For the text-containing cell, return its midpoint in (X, Y) coordinate format. 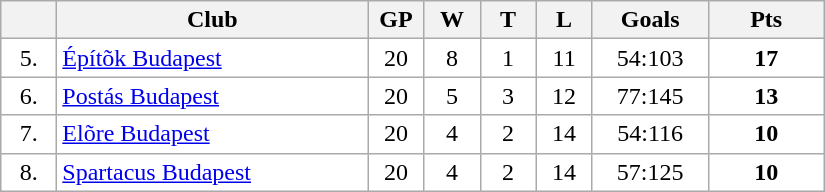
L (564, 20)
7. (29, 134)
17 (766, 58)
54:116 (650, 134)
8. (29, 172)
GP (396, 20)
5 (452, 96)
T (508, 20)
8 (452, 58)
1 (508, 58)
3 (508, 96)
Club (212, 20)
Goals (650, 20)
5. (29, 58)
Spartacus Budapest (212, 172)
54:103 (650, 58)
Elõre Budapest (212, 134)
13 (766, 96)
57:125 (650, 172)
6. (29, 96)
W (452, 20)
Postás Budapest (212, 96)
Pts (766, 20)
77:145 (650, 96)
Építõk Budapest (212, 58)
11 (564, 58)
12 (564, 96)
